Extract the (x, y) coordinate from the center of the cell holding the provided text.  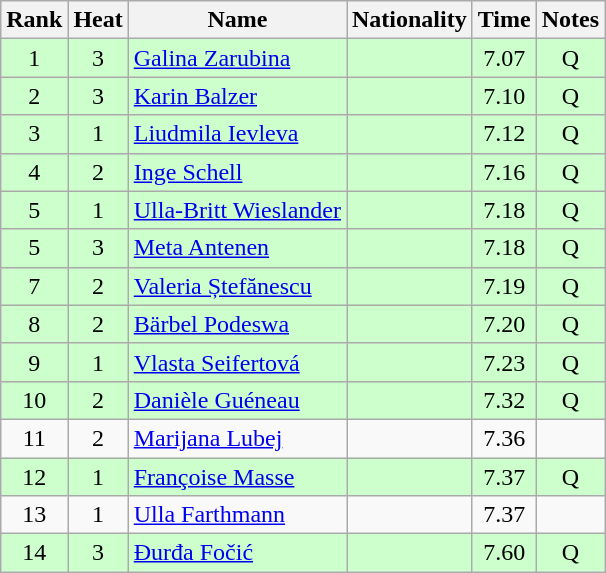
Ulla-Britt Wieslander (237, 210)
Ulla Farthmann (237, 515)
Name (237, 20)
7.60 (504, 553)
7.19 (504, 286)
10 (34, 400)
Inge Schell (237, 172)
Nationality (409, 20)
Vlasta Seifertová (237, 362)
9 (34, 362)
Danièle Guéneau (237, 400)
Bärbel Podeswa (237, 324)
14 (34, 553)
13 (34, 515)
Karin Balzer (237, 96)
Marijana Lubej (237, 438)
Heat (98, 20)
11 (34, 438)
7.12 (504, 134)
7.20 (504, 324)
7.23 (504, 362)
Notes (570, 20)
7.10 (504, 96)
7.32 (504, 400)
12 (34, 477)
Françoise Masse (237, 477)
7 (34, 286)
Đurđa Fočić (237, 553)
4 (34, 172)
Valeria Ștefănescu (237, 286)
7.07 (504, 58)
7.36 (504, 438)
Rank (34, 20)
Time (504, 20)
Liudmila Ievleva (237, 134)
8 (34, 324)
Galina Zarubina (237, 58)
7.16 (504, 172)
Meta Antenen (237, 248)
